Return the (X, Y) coordinate for the center point of the cell that contains the specified text.  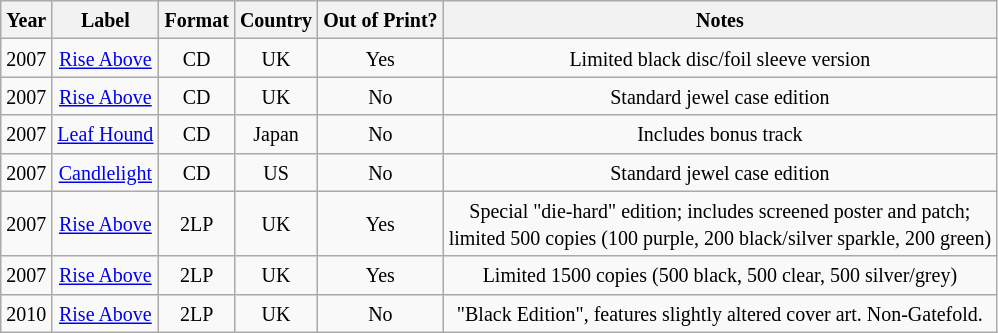
Japan (276, 134)
Year (26, 20)
Format (196, 20)
Notes (720, 20)
Special "die-hard" edition; includes screened poster and patch;limited 500 copies (100 purple, 200 black/silver sparkle, 200 green) (720, 224)
Country (276, 20)
US (276, 172)
Label (106, 20)
Includes bonus track (720, 134)
"Black Edition", features slightly altered cover art. Non-Gatefold. (720, 313)
2010 (26, 313)
Limited black disc/foil sleeve version (720, 58)
Leaf Hound (106, 134)
Out of Print? (380, 20)
Candlelight (106, 172)
Limited 1500 copies (500 black, 500 clear, 500 silver/grey) (720, 275)
